Search for the cell housing the specified text and yield its [X, Y] center coordinate. 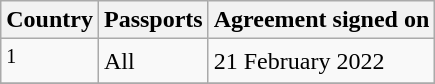
1 [50, 62]
Passports [153, 20]
Country [50, 20]
21 February 2022 [322, 62]
All [153, 62]
Agreement signed on [322, 20]
